Capture the cell that displays the provided text and extract its [x, y] central coordinate. 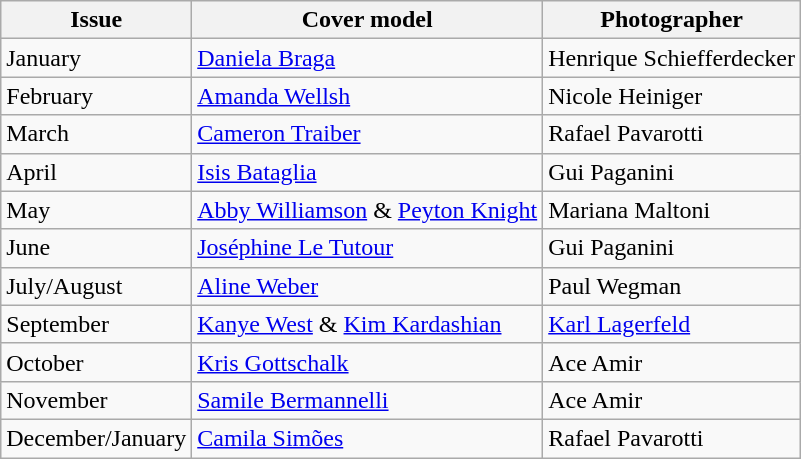
October [96, 362]
November [96, 400]
Amanda Wellsh [368, 96]
March [96, 134]
Nicole Heiniger [672, 96]
Cover model [368, 20]
Cameron Traiber [368, 134]
Mariana Maltoni [672, 210]
September [96, 324]
May [96, 210]
July/August [96, 286]
Henrique Schiefferdecker [672, 58]
Karl Lagerfeld [672, 324]
Photographer [672, 20]
Aline Weber [368, 286]
Kris Gottschalk [368, 362]
January [96, 58]
Kanye West & Kim Kardashian [368, 324]
Samile Bermannelli [368, 400]
Camila Simões [368, 438]
Paul Wegman [672, 286]
June [96, 248]
Issue [96, 20]
April [96, 172]
Joséphine Le Tutour [368, 248]
Daniela Braga [368, 58]
Isis Bataglia [368, 172]
December/January [96, 438]
Abby Williamson & Peyton Knight [368, 210]
February [96, 96]
